Return the [X, Y] coordinate for the center point of the cell that contains the specified text.  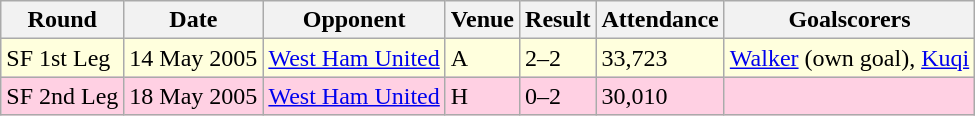
14 May 2005 [194, 58]
Round [62, 20]
A [482, 58]
33,723 [660, 58]
H [482, 96]
Venue [482, 20]
Attendance [660, 20]
SF 1st Leg [62, 58]
SF 2nd Leg [62, 96]
30,010 [660, 96]
Walker (own goal), Kuqi [849, 58]
Result [558, 20]
Goalscorers [849, 20]
Date [194, 20]
Opponent [354, 20]
18 May 2005 [194, 96]
0–2 [558, 96]
2–2 [558, 58]
